Determine the [x, y] coordinate at the center of the cell enclosing the given text.  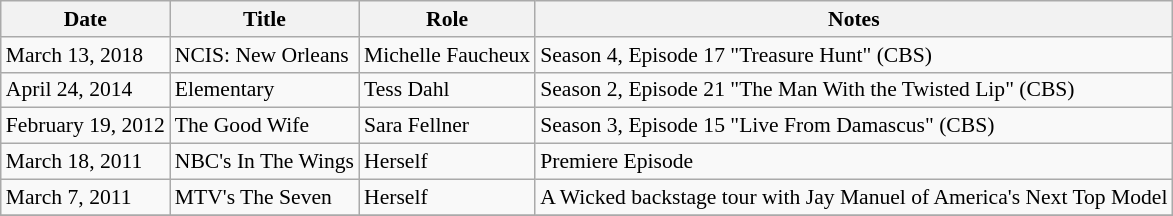
Michelle Faucheux [447, 55]
April 24, 2014 [86, 90]
Season 4, Episode 17 "Treasure Hunt" (CBS) [854, 55]
Notes [854, 19]
The Good Wife [264, 126]
Title [264, 19]
Sara Fellner [447, 126]
NCIS: New Orleans [264, 55]
Season 2, Episode 21 "The Man With the Twisted Lip" (CBS) [854, 90]
Elementary [264, 90]
Season 3, Episode 15 "Live From Damascus" (CBS) [854, 126]
NBC's In The Wings [264, 162]
March 7, 2011 [86, 197]
Role [447, 19]
Date [86, 19]
Premiere Episode [854, 162]
March 18, 2011 [86, 162]
February 19, 2012 [86, 126]
A Wicked backstage tour with Jay Manuel of America's Next Top Model [854, 197]
MTV's The Seven [264, 197]
Tess Dahl [447, 90]
March 13, 2018 [86, 55]
